Locate the cell with the specified text and output its [X, Y] center coordinate. 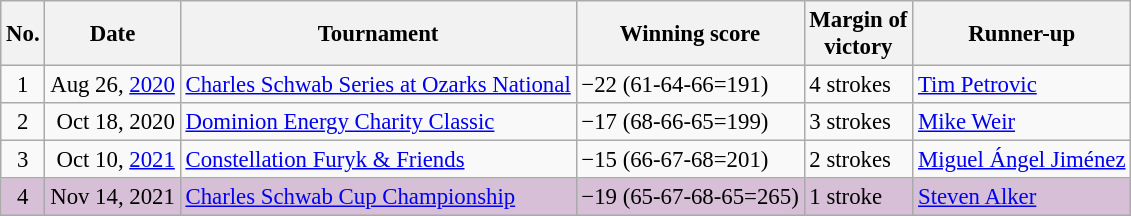
3 strokes [858, 122]
Miguel Ángel Jiménez [1022, 160]
−17 (68-66-65=199) [690, 122]
Tournament [378, 34]
Mike Weir [1022, 122]
Oct 10, 2021 [112, 160]
Runner-up [1022, 34]
Steven Alker [1022, 197]
1 stroke [858, 197]
1 [23, 85]
4 strokes [858, 85]
Oct 18, 2020 [112, 122]
4 [23, 197]
Charles Schwab Series at Ozarks National [378, 85]
Tim Petrovic [1022, 85]
Winning score [690, 34]
3 [23, 160]
Date [112, 34]
No. [23, 34]
Nov 14, 2021 [112, 197]
−22 (61-64-66=191) [690, 85]
−19 (65-67-68-65=265) [690, 197]
2 strokes [858, 160]
Margin ofvictory [858, 34]
Dominion Energy Charity Classic [378, 122]
Aug 26, 2020 [112, 85]
Constellation Furyk & Friends [378, 160]
2 [23, 122]
Charles Schwab Cup Championship [378, 197]
−15 (66-67-68=201) [690, 160]
